Scan for the cell matching the given text and deliver its [x, y] coordinate at center. 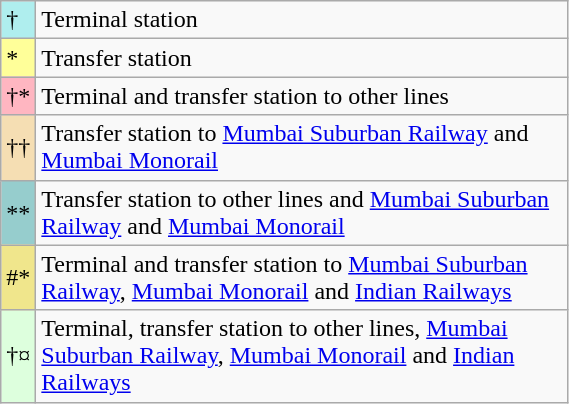
Terminal and transfer station to Mumbai Suburban Railway, Mumbai Monorail and Indian Railways [302, 278]
Transfer station to Mumbai Suburban Railway and Mumbai Monorail [302, 148]
* [18, 58]
** [18, 212]
Terminal station [302, 20]
Terminal, transfer station to other lines, Mumbai Suburban Railway, Mumbai Monorail and Indian Railways [302, 356]
†† [18, 148]
Transfer station to other lines and Mumbai Suburban Railway and Mumbai Monorail [302, 212]
†¤ [18, 356]
†* [18, 96]
Transfer station [302, 58]
† [18, 20]
Terminal and transfer station to other lines [302, 96]
#* [18, 278]
